Determine the [X, Y] coordinate at the center of the cell enclosing the given text.  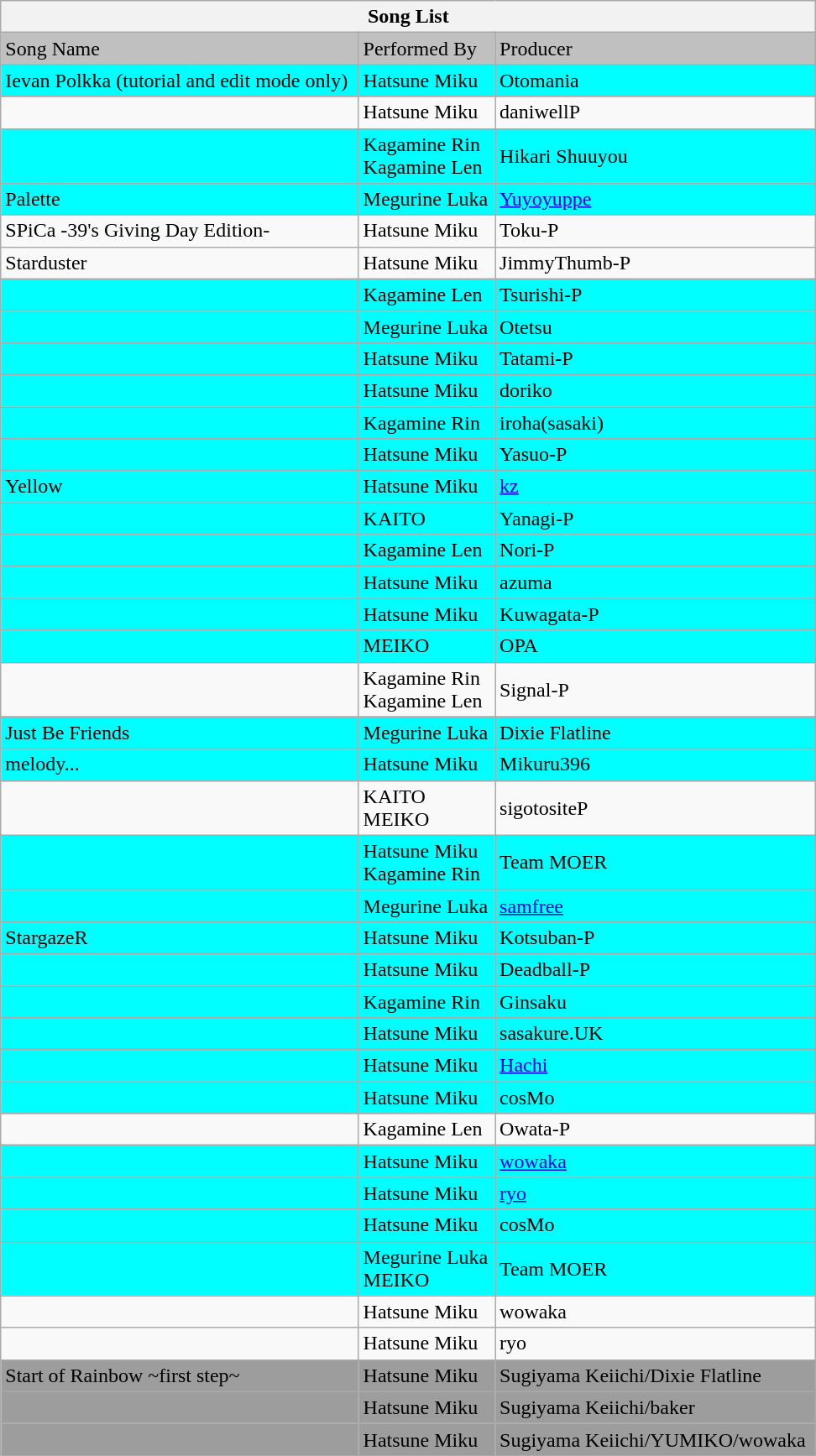
sigotositeP [656, 807]
Start of Rainbow ~first step~ [180, 1375]
OPA [656, 646]
KAITO [426, 519]
Tsurishi-P [656, 295]
Sugiyama Keiichi/YUMIKO/wowaka [656, 1439]
Owata-P [656, 1130]
Sugiyama Keiichi/baker [656, 1407]
azuma [656, 582]
Megurine LukaMEIKO [426, 1269]
Song Name [180, 49]
doriko [656, 390]
StargazeR [180, 937]
samfree [656, 905]
Tatami-P [656, 358]
Otetsu [656, 326]
Yuyoyuppe [656, 199]
Yasuo-P [656, 455]
Kotsuban-P [656, 937]
melody... [180, 765]
Performed By [426, 49]
Otomania [656, 81]
Deadball-P [656, 969]
Hikari Shuuyou [656, 156]
Palette [180, 199]
KAITOMEIKO [426, 807]
MEIKO [426, 646]
Ievan Polkka (tutorial and edit mode only) [180, 81]
Mikuru396 [656, 765]
Nori-P [656, 551]
Hatsune MikuKagamine Rin [426, 863]
SPiCa -39's Giving Day Edition- [180, 231]
iroha(sasaki) [656, 422]
Starduster [180, 263]
Sugiyama Keiichi/Dixie Flatline [656, 1375]
daniwellP [656, 112]
Just Be Friends [180, 733]
Producer [656, 49]
Toku-P [656, 231]
Ginsaku [656, 1001]
Yellow [180, 487]
Kuwagata-P [656, 614]
Song List [408, 17]
sasakure.UK [656, 1034]
JimmyThumb-P [656, 263]
Dixie Flatline [656, 733]
kz [656, 487]
Signal-P [656, 690]
Hachi [656, 1066]
Yanagi-P [656, 519]
